Identify which cell holds the provided text, then report its [X, Y] central coordinate. 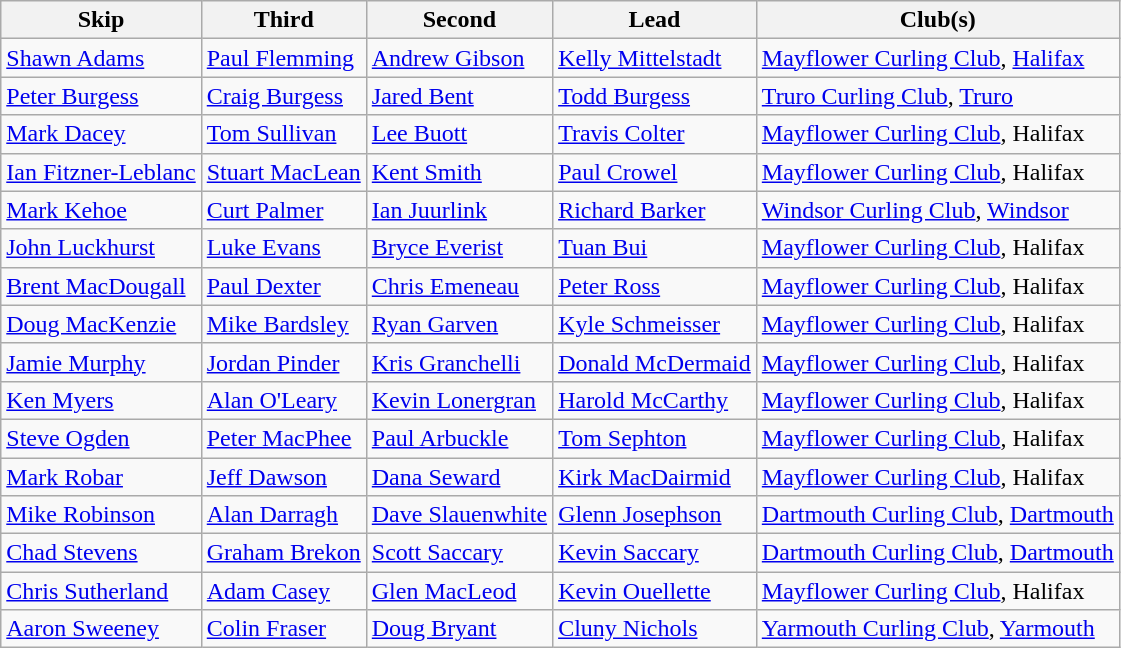
Paul Flemming [284, 58]
Harold McCarthy [655, 400]
Kent Smith [459, 172]
Mark Kehoe [101, 210]
Bryce Everist [459, 248]
Andrew Gibson [459, 58]
Doug MacKenzie [101, 324]
Kelly Mittelstadt [655, 58]
Mike Bardsley [284, 324]
Travis Colter [655, 134]
Dana Seward [459, 477]
Craig Burgess [284, 96]
Glenn Josephson [655, 515]
Shawn Adams [101, 58]
Adam Casey [284, 591]
Dave Slauenwhite [459, 515]
Paul Dexter [284, 286]
Stuart MacLean [284, 172]
John Luckhurst [101, 248]
Windsor Curling Club, Windsor [938, 210]
Curt Palmer [284, 210]
Ian Juurlink [459, 210]
Mark Robar [101, 477]
Alan Darragh [284, 515]
Ryan Garven [459, 324]
Scott Saccary [459, 553]
Tom Sephton [655, 438]
Jordan Pinder [284, 362]
Paul Crowel [655, 172]
Kevin Lonergran [459, 400]
Peter Ross [655, 286]
Kevin Ouellette [655, 591]
Mark Dacey [101, 134]
Glen MacLeod [459, 591]
Doug Bryant [459, 629]
Peter MacPhee [284, 438]
Chad Stevens [101, 553]
Tom Sullivan [284, 134]
Kevin Saccary [655, 553]
Ian Fitzner-Leblanc [101, 172]
Aaron Sweeney [101, 629]
Luke Evans [284, 248]
Third [284, 20]
Yarmouth Curling Club, Yarmouth [938, 629]
Chris Emeneau [459, 286]
Ken Myers [101, 400]
Lee Buott [459, 134]
Kirk MacDairmid [655, 477]
Mike Robinson [101, 515]
Jamie Murphy [101, 362]
Tuan Bui [655, 248]
Richard Barker [655, 210]
Todd Burgess [655, 96]
Kris Granchelli [459, 362]
Lead [655, 20]
Alan O'Leary [284, 400]
Steve Ogden [101, 438]
Donald McDermaid [655, 362]
Club(s) [938, 20]
Brent MacDougall [101, 286]
Peter Burgess [101, 96]
Graham Brekon [284, 553]
Skip [101, 20]
Cluny Nichols [655, 629]
Jared Bent [459, 96]
Second [459, 20]
Jeff Dawson [284, 477]
Kyle Schmeisser [655, 324]
Paul Arbuckle [459, 438]
Truro Curling Club, Truro [938, 96]
Chris Sutherland [101, 591]
Colin Fraser [284, 629]
